Return [X, Y] of the center of cell containing provided text 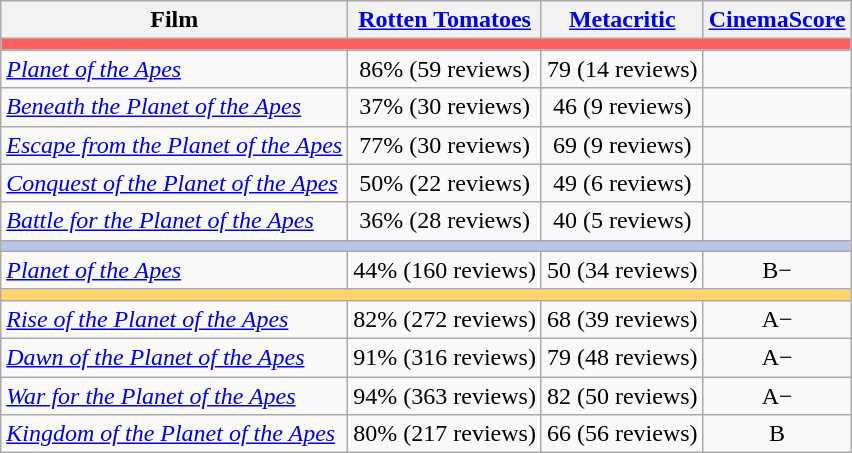
36% (28 reviews) [445, 221]
80% (217 reviews) [445, 434]
Escape from the Planet of the Apes [174, 145]
Metacritic [622, 20]
War for the Planet of the Apes [174, 395]
B [777, 434]
Film [174, 20]
94% (363 reviews) [445, 395]
66 (56 reviews) [622, 434]
79 (48 reviews) [622, 357]
Rotten Tomatoes [445, 20]
50% (22 reviews) [445, 183]
46 (9 reviews) [622, 107]
Battle for the Planet of the Apes [174, 221]
69 (9 reviews) [622, 145]
37% (30 reviews) [445, 107]
40 (5 reviews) [622, 221]
44% (160 reviews) [445, 270]
50 (34 reviews) [622, 270]
77% (30 reviews) [445, 145]
Dawn of the Planet of the Apes [174, 357]
Conquest of the Planet of the Apes [174, 183]
B− [777, 270]
Kingdom of the Planet of the Apes [174, 434]
82 (50 reviews) [622, 395]
79 (14 reviews) [622, 69]
86% (59 reviews) [445, 69]
CinemaScore [777, 20]
68 (39 reviews) [622, 319]
Rise of the Planet of the Apes [174, 319]
91% (316 reviews) [445, 357]
49 (6 reviews) [622, 183]
82% (272 reviews) [445, 319]
Beneath the Planet of the Apes [174, 107]
